From the cell containing the given text, extract its center point as [X, Y] coordinate. 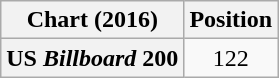
122 [231, 58]
US Billboard 200 [92, 58]
Chart (2016) [92, 20]
Position [231, 20]
